Search for the cell housing the specified text and yield its [x, y] center coordinate. 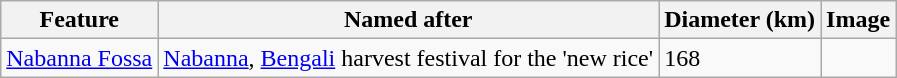
Nabanna Fossa [80, 58]
Feature [80, 20]
Named after [408, 20]
Nabanna, Bengali harvest festival for the 'new rice' [408, 58]
Image [858, 20]
168 [740, 58]
Diameter (km) [740, 20]
